Locate the cell with the specified text and output its (x, y) center coordinate. 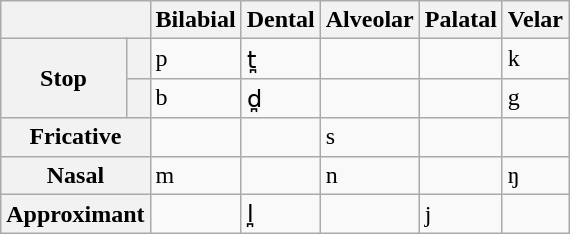
Stop (64, 78)
d̪ (280, 98)
s (370, 137)
l̪ (280, 214)
m (196, 175)
Velar (535, 20)
k (535, 59)
j (460, 214)
b (196, 98)
p (196, 59)
Bilabial (196, 20)
ŋ (535, 175)
Fricative (76, 137)
g (535, 98)
n (370, 175)
Palatal (460, 20)
Approximant (76, 214)
t̪ (280, 59)
Nasal (76, 175)
Dental (280, 20)
Alveolar (370, 20)
